Scan for the cell matching the given text and deliver its (x, y) coordinate at center. 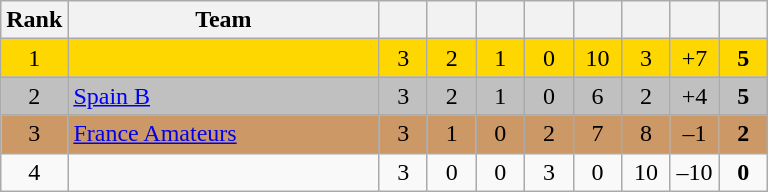
4 (34, 172)
Spain B (224, 96)
+4 (694, 96)
–1 (694, 134)
Team (224, 20)
Rank (34, 20)
France Amateurs (224, 134)
8 (646, 134)
–10 (694, 172)
7 (598, 134)
+7 (694, 58)
6 (598, 96)
